Provide the (x, y) coordinate of the cell's center where the given text is located.  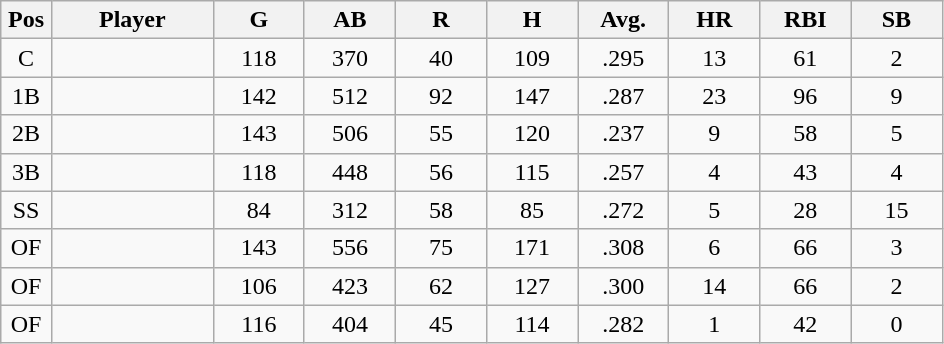
6 (714, 248)
423 (350, 286)
142 (258, 96)
.237 (624, 134)
114 (532, 324)
106 (258, 286)
H (532, 20)
40 (440, 58)
45 (440, 324)
SB (896, 20)
.300 (624, 286)
.295 (624, 58)
C (26, 58)
85 (532, 210)
109 (532, 58)
116 (258, 324)
1B (26, 96)
.287 (624, 96)
Avg. (624, 20)
127 (532, 286)
96 (806, 96)
43 (806, 172)
62 (440, 286)
312 (350, 210)
RBI (806, 20)
3 (896, 248)
506 (350, 134)
13 (714, 58)
120 (532, 134)
AB (350, 20)
Player (132, 20)
28 (806, 210)
G (258, 20)
.272 (624, 210)
SS (26, 210)
147 (532, 96)
92 (440, 96)
1 (714, 324)
370 (350, 58)
HR (714, 20)
42 (806, 324)
.282 (624, 324)
448 (350, 172)
R (440, 20)
75 (440, 248)
15 (896, 210)
556 (350, 248)
61 (806, 58)
55 (440, 134)
3B (26, 172)
0 (896, 324)
512 (350, 96)
.257 (624, 172)
Pos (26, 20)
171 (532, 248)
115 (532, 172)
23 (714, 96)
56 (440, 172)
14 (714, 286)
84 (258, 210)
404 (350, 324)
2B (26, 134)
.308 (624, 248)
